From the cell containing the given text, extract its center point as [x, y] coordinate. 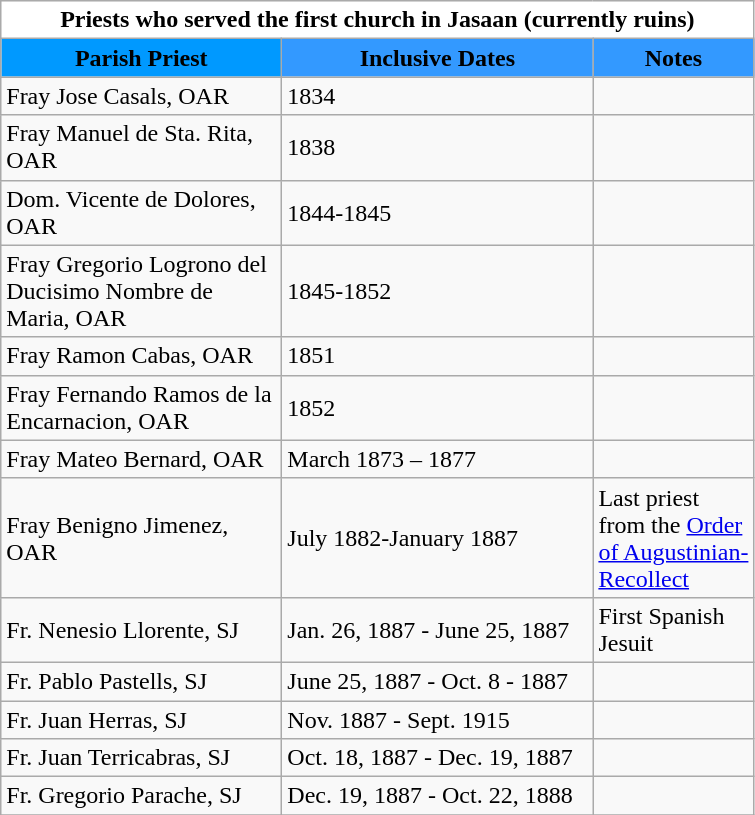
Priests who served the first church in Jasaan (currently ruins) [378, 20]
1852 [438, 408]
Notes [674, 58]
Fray Mateo Bernard, OAR [142, 459]
Fray Benigno Jimenez, OAR [142, 538]
Jan. 26, 1887 - June 25, 1887 [438, 630]
Fray Gregorio Logrono del Ducisimo Nombre de Maria, OAR [142, 291]
Fray Manuel de Sta. Rita, OAR [142, 148]
1834 [438, 96]
Fr. Gregorio Parache, SJ [142, 796]
March 1873 – 1877 [438, 459]
1838 [438, 148]
July 1882-January 1887 [438, 538]
Dom. Vicente de Dolores, OAR [142, 212]
Nov. 1887 - Sept. 1915 [438, 719]
Fr. Juan Terricabras, SJ [142, 758]
1851 [438, 356]
Inclusive Dates [438, 58]
Last priest from the Order of Augustinian-Recollect [674, 538]
First Spanish Jesuit [674, 630]
1845-1852 [438, 291]
Parish Priest [142, 58]
Oct. 18, 1887 - Dec. 19, 1887 [438, 758]
Fray Ramon Cabas, OAR [142, 356]
Dec. 19, 1887 - Oct. 22, 1888 [438, 796]
Fr. Pablo Pastells, SJ [142, 681]
Fray Jose Casals, OAR [142, 96]
1844-1845 [438, 212]
Fr. Nenesio Llorente, SJ [142, 630]
Fr. Juan Herras, SJ [142, 719]
Fray Fernando Ramos de la Encarnacion, OAR [142, 408]
June 25, 1887 - Oct. 8 - 1887 [438, 681]
